Output the (x, y) coordinate of the center of the cell containing the given text.  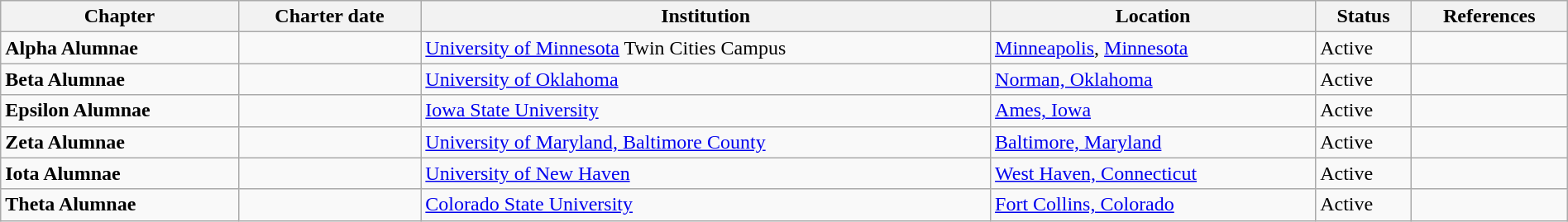
Institution (706, 17)
Charter date (329, 17)
Chapter (119, 17)
Alpha Alumnae (119, 48)
Iowa State University (706, 111)
Colorado State University (706, 205)
Iota Alumnae (119, 173)
University of Oklahoma (706, 79)
Fort Collins, Colorado (1153, 205)
University of New Haven (706, 173)
Baltimore, Maryland (1153, 142)
University of Minnesota Twin Cities Campus (706, 48)
Theta Alumnae (119, 205)
References (1489, 17)
Minneapolis, Minnesota (1153, 48)
Zeta Alumnae (119, 142)
Location (1153, 17)
University of Maryland, Baltimore County (706, 142)
Epsilon Alumnae (119, 111)
Ames, Iowa (1153, 111)
West Haven, Connecticut (1153, 173)
Norman, Oklahoma (1153, 79)
Beta Alumnae (119, 79)
Status (1364, 17)
